Detect which cell encompasses the target text, then output its [X, Y] center coordinate. 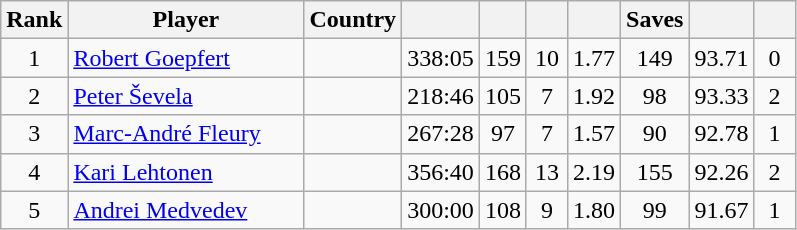
108 [502, 210]
Peter Ševela [186, 96]
5 [34, 210]
3 [34, 134]
Saves [655, 20]
Marc-André Fleury [186, 134]
91.67 [722, 210]
1.77 [594, 58]
155 [655, 172]
Rank [34, 20]
4 [34, 172]
0 [774, 58]
10 [546, 58]
2.19 [594, 172]
267:28 [441, 134]
300:00 [441, 210]
1.92 [594, 96]
Robert Goepfert [186, 58]
97 [502, 134]
356:40 [441, 172]
1.80 [594, 210]
99 [655, 210]
168 [502, 172]
92.26 [722, 172]
93.33 [722, 96]
Kari Lehtonen [186, 172]
90 [655, 134]
98 [655, 96]
1.57 [594, 134]
105 [502, 96]
Andrei Medvedev [186, 210]
92.78 [722, 134]
Player [186, 20]
13 [546, 172]
149 [655, 58]
159 [502, 58]
9 [546, 210]
93.71 [722, 58]
218:46 [441, 96]
Country [353, 20]
338:05 [441, 58]
